Detect which cell encompasses the target text, then output its [X, Y] center coordinate. 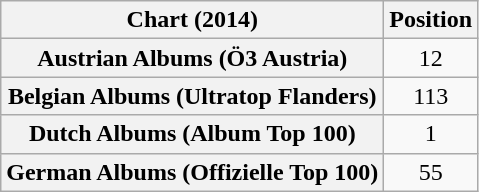
Position [431, 20]
55 [431, 172]
German Albums (Offizielle Top 100) [192, 172]
Austrian Albums (Ö3 Austria) [192, 58]
Belgian Albums (Ultratop Flanders) [192, 96]
12 [431, 58]
113 [431, 96]
Chart (2014) [192, 20]
1 [431, 134]
Dutch Albums (Album Top 100) [192, 134]
